Detect which cell encompasses the target text, then output its [x, y] center coordinate. 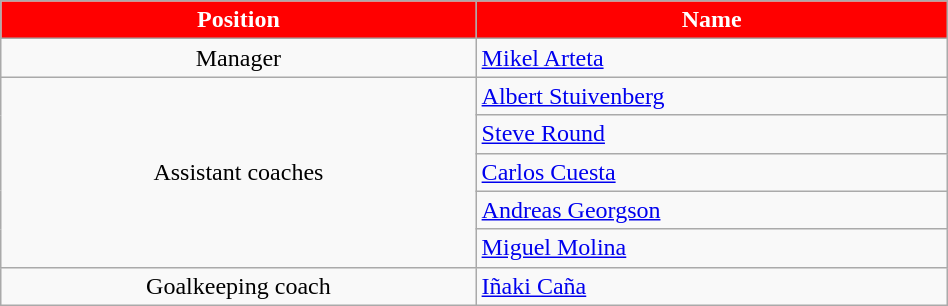
Steve Round [712, 134]
Name [712, 20]
Assistant coaches [238, 172]
Manager [238, 58]
Position [238, 20]
Carlos Cuesta [712, 172]
Miguel Molina [712, 248]
Andreas Georgson [712, 210]
Iñaki Caña [712, 286]
Mikel Arteta [712, 58]
Goalkeeping coach [238, 286]
Albert Stuivenberg [712, 96]
